Scan for the cell matching the given text and deliver its [x, y] coordinate at center. 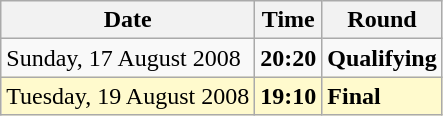
Tuesday, 19 August 2008 [128, 96]
Round [382, 20]
Sunday, 17 August 2008 [128, 58]
Qualifying [382, 58]
20:20 [288, 58]
Date [128, 20]
Final [382, 96]
19:10 [288, 96]
Time [288, 20]
